Detect which cell encompasses the target text, then output its [X, Y] center coordinate. 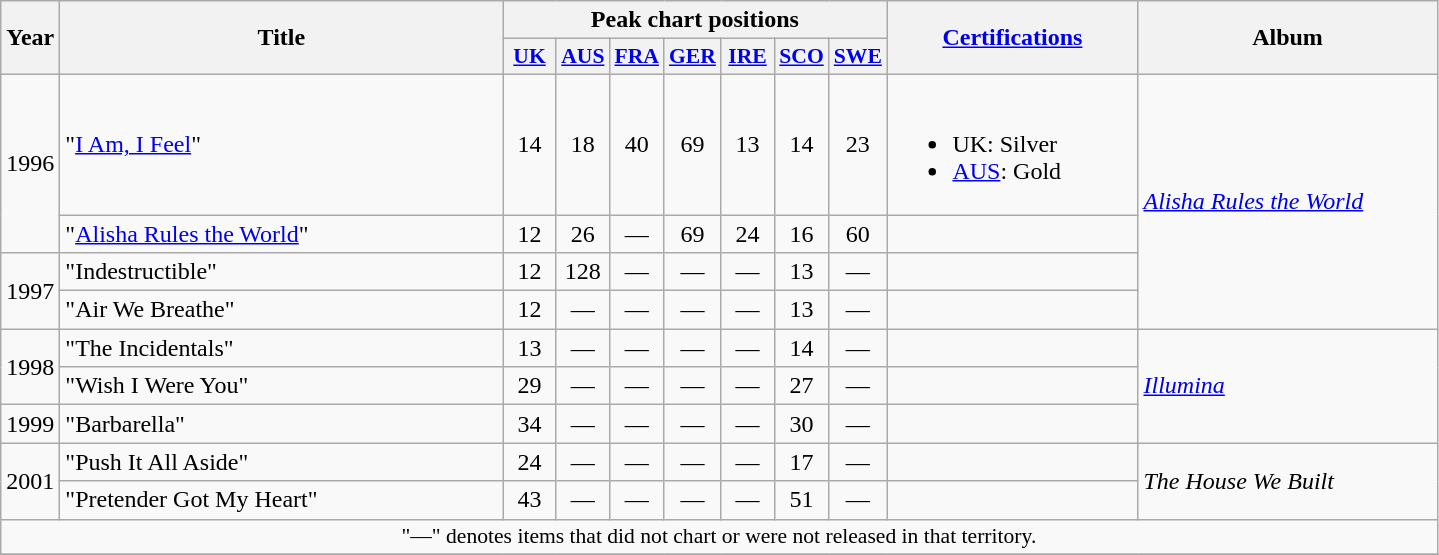
23 [858, 144]
1998 [30, 367]
Year [30, 38]
26 [582, 233]
128 [582, 272]
"Wish I Were You" [282, 386]
43 [530, 500]
"Barbarella" [282, 424]
Illumina [1288, 386]
UK: SilverAUS: Gold [1012, 144]
"Push It All Aside" [282, 462]
"—" denotes items that did not chart or were not released in that territory. [719, 537]
40 [637, 144]
"Air We Breathe" [282, 310]
GER [692, 57]
AUS [582, 57]
29 [530, 386]
SWE [858, 57]
60 [858, 233]
"I Am, I Feel" [282, 144]
Title [282, 38]
27 [802, 386]
UK [530, 57]
16 [802, 233]
1999 [30, 424]
"Indestructible" [282, 272]
Certifications [1012, 38]
Alisha Rules the World [1288, 201]
17 [802, 462]
SCO [802, 57]
IRE [748, 57]
2001 [30, 481]
51 [802, 500]
1997 [30, 291]
Peak chart positions [695, 20]
FRA [637, 57]
"Alisha Rules the World" [282, 233]
"Pretender Got My Heart" [282, 500]
The House We Built [1288, 481]
30 [802, 424]
1996 [30, 163]
18 [582, 144]
Album [1288, 38]
34 [530, 424]
"The Incidentals" [282, 348]
